Detect which cell encompasses the target text, then output its [x, y] center coordinate. 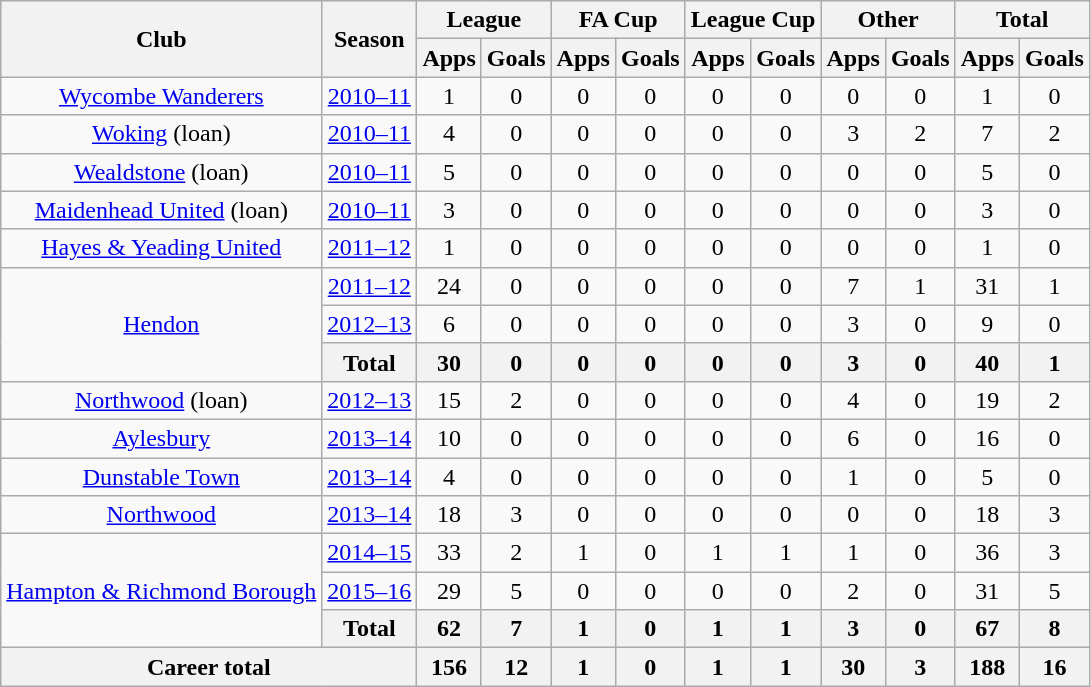
33 [449, 553]
Woking (loan) [162, 134]
188 [987, 667]
36 [987, 553]
9 [987, 324]
Club [162, 39]
Career total [209, 667]
League [484, 20]
Hendon [162, 324]
156 [449, 667]
Wealdstone (loan) [162, 172]
Dunstable Town [162, 477]
League Cup [753, 20]
Aylesbury [162, 438]
67 [987, 629]
8 [1055, 629]
Northwood (loan) [162, 400]
Maidenhead United (loan) [162, 210]
Hayes & Yeading United [162, 248]
Season [370, 39]
19 [987, 400]
12 [516, 667]
62 [449, 629]
15 [449, 400]
Northwood [162, 515]
FA Cup [618, 20]
2014–15 [370, 553]
10 [449, 438]
Wycombe Wanderers [162, 96]
24 [449, 286]
Other [888, 20]
2015–16 [370, 591]
29 [449, 591]
Hampton & Richmond Borough [162, 591]
40 [987, 362]
